Pinpoint the cell where the given text exists, returning its (x, y) midpoint coordinate. 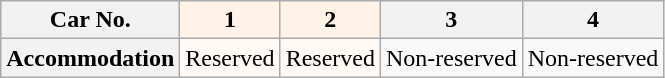
4 (593, 20)
1 (230, 20)
Car No. (90, 20)
2 (330, 20)
3 (452, 20)
Accommodation (90, 58)
